Extract the (X, Y) coordinate from the center of the cell holding the provided text.  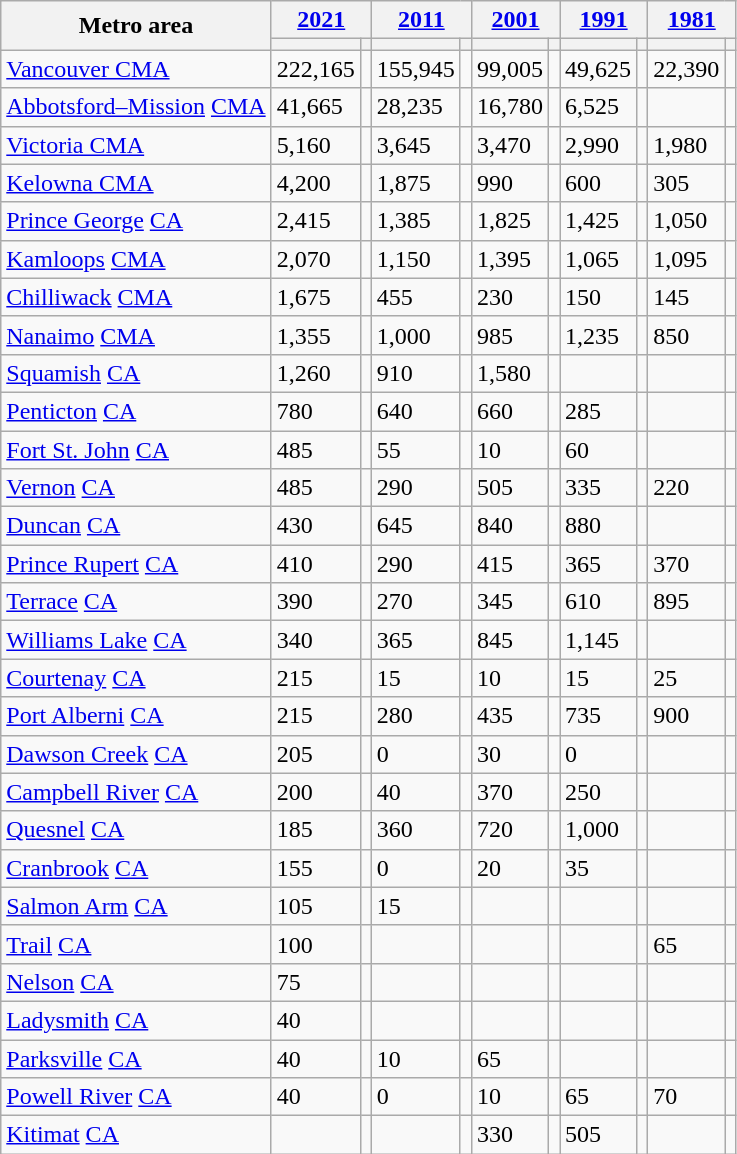
2011 (421, 20)
28,235 (416, 107)
Nelson CA (136, 982)
Kelowna CMA (136, 183)
Vancouver CMA (136, 69)
455 (416, 297)
1,145 (598, 640)
185 (316, 830)
Penticton CA (136, 411)
430 (316, 526)
35 (598, 868)
360 (416, 830)
Metro area (136, 26)
Kitimat CA (136, 1135)
880 (598, 526)
Parksville CA (136, 1059)
1,050 (686, 221)
600 (598, 183)
155,945 (416, 69)
1,260 (316, 373)
5,160 (316, 145)
Williams Lake CA (136, 640)
1991 (604, 20)
2,415 (316, 221)
780 (316, 411)
1,385 (416, 221)
990 (510, 183)
1,825 (510, 221)
845 (510, 640)
41,665 (316, 107)
280 (416, 716)
1,235 (598, 335)
60 (598, 449)
3,470 (510, 145)
1,065 (598, 259)
200 (316, 792)
335 (598, 488)
900 (686, 716)
Courtenay CA (136, 678)
2021 (321, 20)
Quesnel CA (136, 830)
230 (510, 297)
55 (416, 449)
100 (316, 944)
895 (686, 602)
105 (316, 906)
155 (316, 868)
6,525 (598, 107)
Fort St. John CA (136, 449)
30 (510, 754)
305 (686, 183)
Nanaimo CMA (136, 335)
2001 (515, 20)
Prince George CA (136, 221)
850 (686, 335)
150 (598, 297)
Squamish CA (136, 373)
3,645 (416, 145)
415 (510, 564)
2,990 (598, 145)
Port Alberni CA (136, 716)
1,875 (416, 183)
75 (316, 982)
1,675 (316, 297)
2,070 (316, 259)
270 (416, 602)
640 (416, 411)
16,780 (510, 107)
250 (598, 792)
Abbotsford–Mission CMA (136, 107)
Dawson Creek CA (136, 754)
Cranbrook CA (136, 868)
Vernon CA (136, 488)
Ladysmith CA (136, 1020)
1,150 (416, 259)
345 (510, 602)
720 (510, 830)
1981 (692, 20)
Kamloops CMA (136, 259)
Terrace CA (136, 602)
410 (316, 564)
Victoria CMA (136, 145)
145 (686, 297)
Trail CA (136, 944)
22,390 (686, 69)
1,425 (598, 221)
660 (510, 411)
390 (316, 602)
Prince Rupert CA (136, 564)
220 (686, 488)
Chilliwack CMA (136, 297)
Powell River CA (136, 1097)
285 (598, 411)
435 (510, 716)
910 (416, 373)
25 (686, 678)
985 (510, 335)
735 (598, 716)
645 (416, 526)
1,355 (316, 335)
205 (316, 754)
1,980 (686, 145)
70 (686, 1097)
Duncan CA (136, 526)
330 (510, 1135)
Salmon Arm CA (136, 906)
610 (598, 602)
840 (510, 526)
222,165 (316, 69)
99,005 (510, 69)
49,625 (598, 69)
4,200 (316, 183)
Campbell River CA (136, 792)
1,580 (510, 373)
20 (510, 868)
340 (316, 640)
1,395 (510, 259)
1,095 (686, 259)
